Scan for the cell matching the given text and deliver its (x, y) coordinate at center. 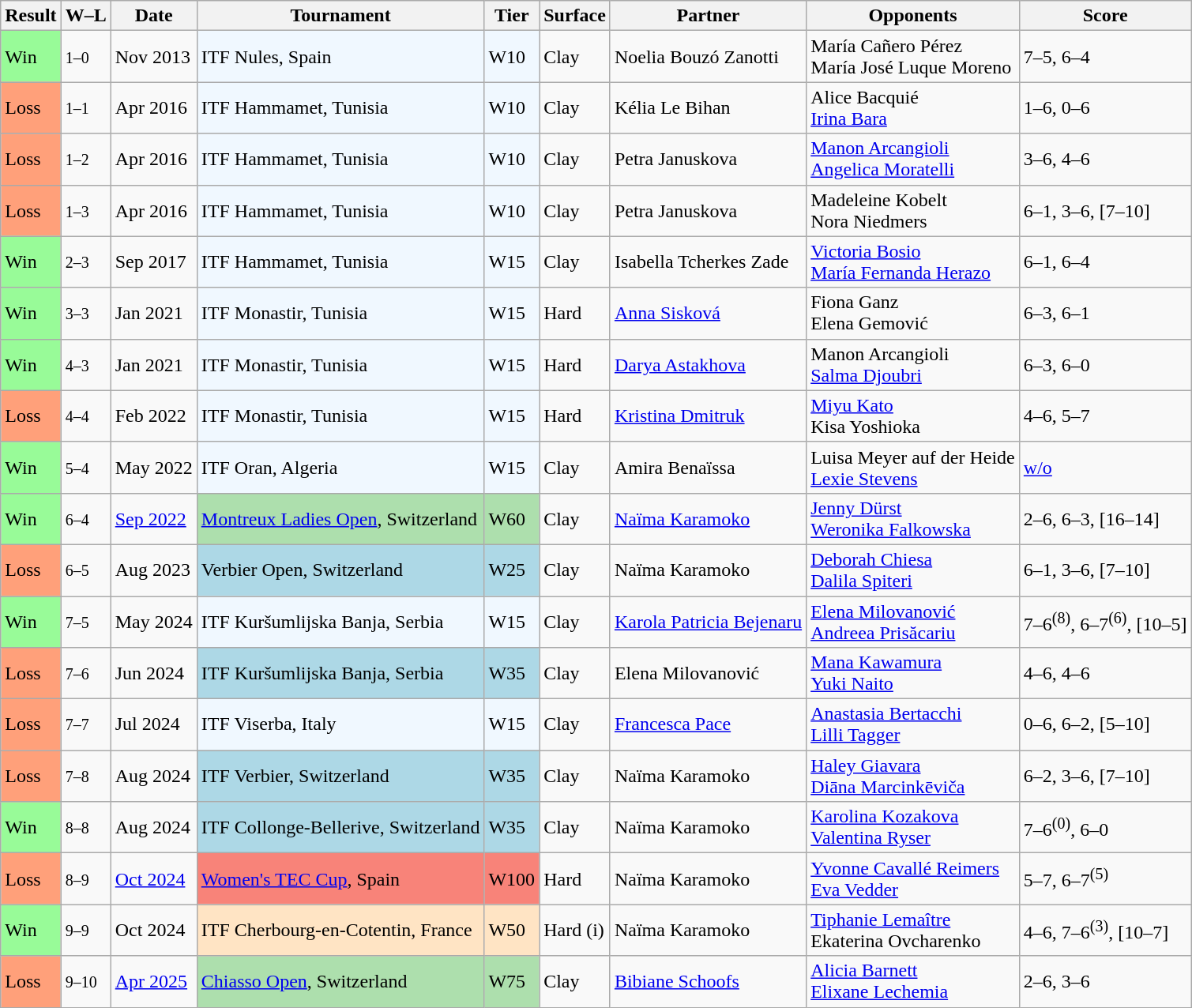
Kélia Le Bihan (708, 107)
Apr 2025 (153, 981)
ITF Viserba, Italy (340, 725)
4–6, 4–6 (1105, 673)
8–9 (85, 878)
Francesca Pace (708, 725)
8–8 (85, 828)
6–1, 6–4 (1105, 262)
6–5 (85, 570)
ITF Verbier, Switzerland (340, 776)
Mana Kawamura Yuki Naito (913, 673)
Nov 2013 (153, 57)
4–6, 7–6(3), [10–7] (1105, 931)
W25 (512, 570)
W50 (512, 931)
W60 (512, 518)
ITF Collonge-Bellerive, Switzerland (340, 828)
7–7 (85, 725)
Result (31, 16)
W75 (512, 981)
Luisa Meyer auf der Heide Lexie Stevens (913, 468)
Partner (708, 16)
w/o (1105, 468)
May 2024 (153, 621)
5–4 (85, 468)
9–10 (85, 981)
6–3, 6–1 (1105, 313)
Opponents (913, 16)
Alice Bacquié Irina Bara (913, 107)
1–2 (85, 160)
Manon Arcangioli Angelica Moratelli (913, 160)
2–6, 6–3, [16–14] (1105, 518)
7–6(0), 6–0 (1105, 828)
Hard (i) (575, 931)
2–3 (85, 262)
Victoria Bosio María Fernanda Herazo (913, 262)
Miyu Kato Kisa Yoshioka (913, 416)
Montreux Ladies Open, Switzerland (340, 518)
Amira Benaïssa (708, 468)
Alicia Barnett Elixane Lechemia (913, 981)
Date (153, 16)
9–9 (85, 931)
Score (1105, 16)
ITF Oran, Algeria (340, 468)
María Cañero Pérez María José Luque Moreno (913, 57)
3–6, 4–6 (1105, 160)
W100 (512, 878)
Haley Giavara Diāna Marcinkēviča (913, 776)
2–6, 3–6 (1105, 981)
Darya Astakhova (708, 365)
Isabella Tcherkes Zade (708, 262)
W–L (85, 16)
ITF Nules, Spain (340, 57)
Elena Milovanović (708, 673)
May 2022 (153, 468)
Chiasso Open, Switzerland (340, 981)
Sep 2022 (153, 518)
1–6, 0–6 (1105, 107)
7–8 (85, 776)
4–6, 5–7 (1105, 416)
Tier (512, 16)
Jun 2024 (153, 673)
Aug 2023 (153, 570)
Tournament (340, 16)
6–3, 6–0 (1105, 365)
7–6 (85, 673)
Jenny Dürst Weronika Falkowska (913, 518)
4–3 (85, 365)
Elena Milovanović Andreea Prisăcariu (913, 621)
1–0 (85, 57)
5–7, 6–7(5) (1105, 878)
1–1 (85, 107)
Surface (575, 16)
Karolina Kozakova Valentina Ryser (913, 828)
Fiona Ganz Elena Gemović (913, 313)
7–5, 6–4 (1105, 57)
Manon Arcangioli Salma Djoubri (913, 365)
Madeleine Kobelt Nora Niedmers (913, 210)
ITF Cherbourg-en-Cotentin, France (340, 931)
Kristina Dmitruk (708, 416)
Sep 2017 (153, 262)
Jul 2024 (153, 725)
Tiphanie Lemaître Ekaterina Ovcharenko (913, 931)
Bibiane Schoofs (708, 981)
4–4 (85, 416)
Karola Patricia Bejenaru (708, 621)
6–2, 3–6, [7–10] (1105, 776)
Women's TEC Cup, Spain (340, 878)
Noelia Bouzó Zanotti (708, 57)
Feb 2022 (153, 416)
7–6(8), 6–7(6), [10–5] (1105, 621)
7–5 (85, 621)
Yvonne Cavallé Reimers Eva Vedder (913, 878)
3–3 (85, 313)
6–4 (85, 518)
Deborah Chiesa Dalila Spiteri (913, 570)
1–3 (85, 210)
Anastasia Bertacchi Lilli Tagger (913, 725)
Anna Sisková (708, 313)
0–6, 6–2, [5–10] (1105, 725)
Verbier Open, Switzerland (340, 570)
